Return the (x, y) coordinate for the center point of the cell that contains the specified text.  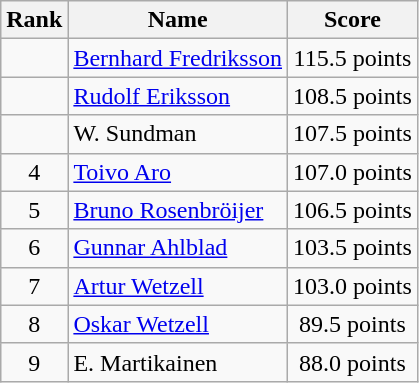
6 (34, 248)
88.0 points (353, 362)
Rudolf Eriksson (178, 96)
4 (34, 172)
106.5 points (353, 210)
103.0 points (353, 286)
8 (34, 324)
W. Sundman (178, 134)
Bernhard Fredriksson (178, 58)
Bruno Rosenbröijer (178, 210)
115.5 points (353, 58)
Toivo Aro (178, 172)
Artur Wetzell (178, 286)
103.5 points (353, 248)
Oskar Wetzell (178, 324)
5 (34, 210)
89.5 points (353, 324)
107.0 points (353, 172)
Gunnar Ahlblad (178, 248)
9 (34, 362)
108.5 points (353, 96)
7 (34, 286)
Rank (34, 20)
Score (353, 20)
E. Martikainen (178, 362)
107.5 points (353, 134)
Name (178, 20)
